From the cell containing the given text, extract its center point as [X, Y] coordinate. 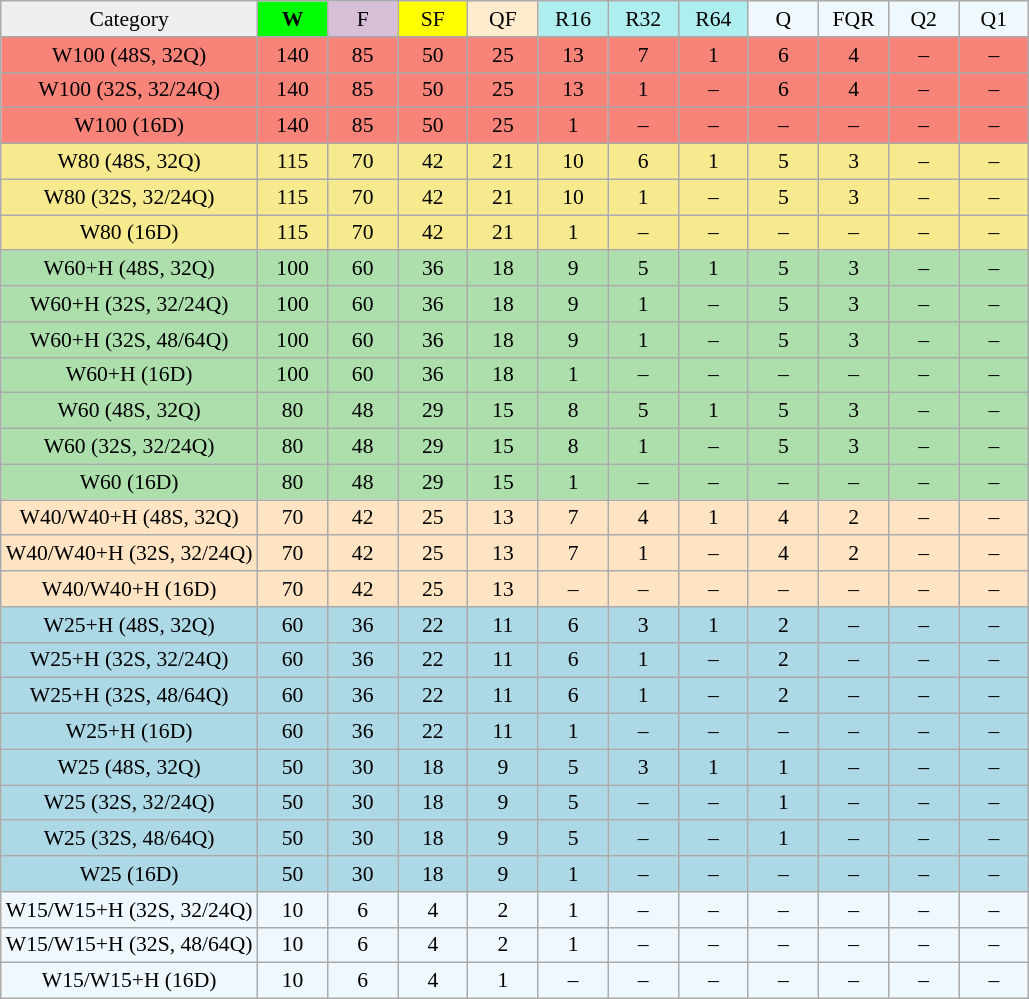
W25+H (32S, 32/24Q) [130, 660]
W25+H (32S, 48/64Q) [130, 696]
W100 (32S, 32/24Q) [130, 90]
W25 (32S, 32/24Q) [130, 803]
Q [783, 19]
W40/W40+H (32S, 32/24Q) [130, 554]
W15/W15+H (32S, 48/64Q) [130, 945]
W40/W40+H (16D) [130, 589]
W60+H (32S, 48/64Q) [130, 340]
R64 [713, 19]
W80 (16D) [130, 233]
Q1 [994, 19]
R16 [573, 19]
W25+H (16D) [130, 732]
R32 [643, 19]
W25 (16D) [130, 874]
F [363, 19]
SF [433, 19]
W80 (32S, 32/24Q) [130, 197]
W60 (16D) [130, 482]
W100 (48S, 32Q) [130, 55]
W100 (16D) [130, 126]
W25 (32S, 48/64Q) [130, 839]
FQR [853, 19]
W60 (48S, 32Q) [130, 411]
W60 (32S, 32/24Q) [130, 447]
W15/W15+H (16D) [130, 981]
Q2 [924, 19]
W60+H (48S, 32Q) [130, 269]
W40/W40+H (48S, 32Q) [130, 518]
W60+H (16D) [130, 375]
W [292, 19]
W60+H (32S, 32/24Q) [130, 304]
W80 (48S, 32Q) [130, 162]
Category [130, 19]
W25 (48S, 32Q) [130, 767]
QF [503, 19]
W15/W15+H (32S, 32/24Q) [130, 910]
W25+H (48S, 32Q) [130, 625]
